Search for the cell housing the specified text and yield its (x, y) center coordinate. 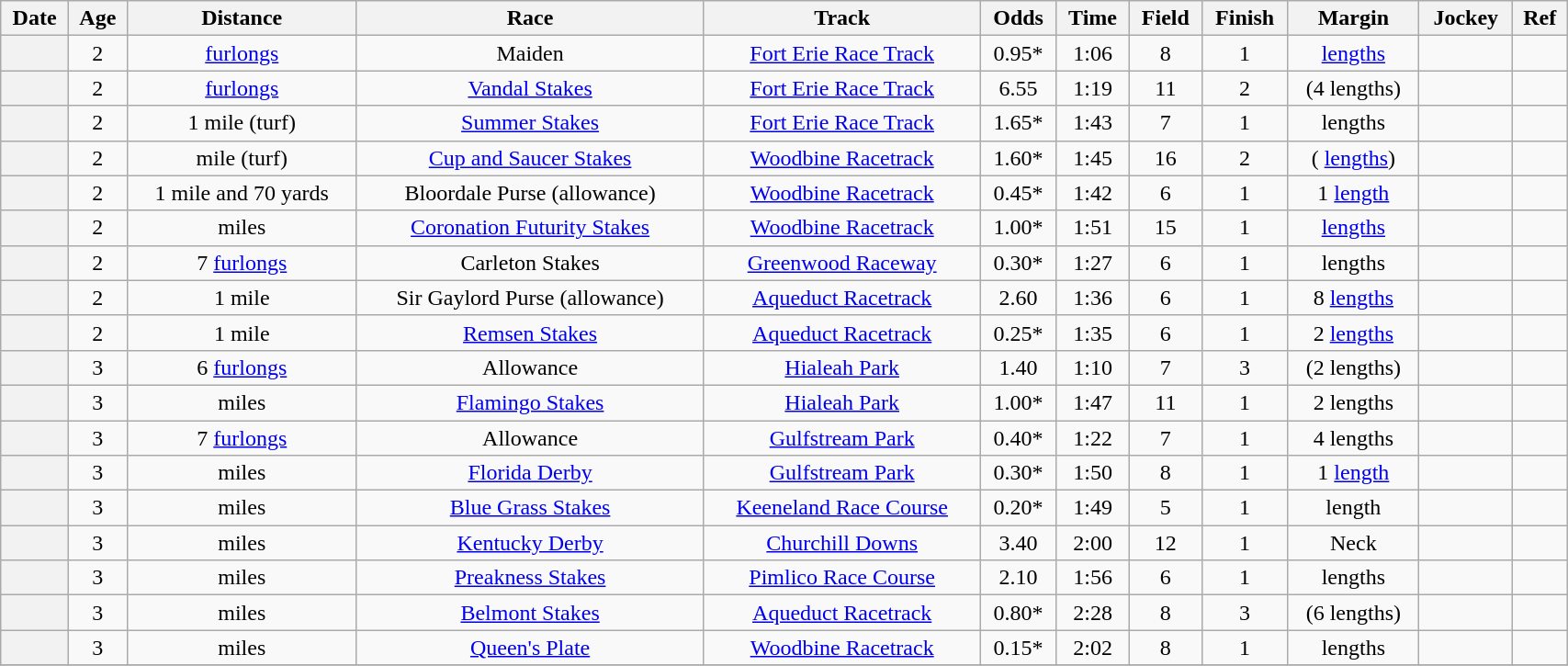
Blue Grass Stakes (529, 508)
1.65* (1019, 123)
2:02 (1093, 648)
length (1354, 508)
1:36 (1093, 298)
Age (97, 18)
Queen's Plate (529, 648)
15 (1165, 228)
12 (1165, 543)
0.80* (1019, 613)
2.10 (1019, 578)
0.95* (1019, 53)
1:27 (1093, 263)
1:06 (1093, 53)
( lengths) (1354, 158)
Date (35, 18)
4 lengths (1354, 438)
Preakness Stakes (529, 578)
1:10 (1093, 367)
1:56 (1093, 578)
(4 lengths) (1354, 88)
Sir Gaylord Purse (allowance) (529, 298)
1:45 (1093, 158)
Churchill Downs (842, 543)
1:35 (1093, 333)
Florida Derby (529, 473)
6.55 (1019, 88)
Time (1093, 18)
Jockey (1466, 18)
Distance (242, 18)
Track (842, 18)
16 (1165, 158)
6 furlongs (242, 367)
Margin (1354, 18)
Remsen Stakes (529, 333)
1 mile (turf) (242, 123)
Ref (1540, 18)
Maiden (529, 53)
0.20* (1019, 508)
Keeneland Race Course (842, 508)
1:49 (1093, 508)
1:51 (1093, 228)
2.60 (1019, 298)
Field (1165, 18)
Greenwood Raceway (842, 263)
1 mile and 70 yards (242, 193)
Flamingo Stakes (529, 402)
Kentucky Derby (529, 543)
Cup and Saucer Stakes (529, 158)
1:47 (1093, 402)
(2 lengths) (1354, 367)
5 (1165, 508)
0.25* (1019, 333)
Summer Stakes (529, 123)
Carleton Stakes (529, 263)
1:42 (1093, 193)
Finish (1245, 18)
0.45* (1019, 193)
Bloordale Purse (allowance) (529, 193)
1.40 (1019, 367)
3.40 (1019, 543)
Vandal Stakes (529, 88)
1.60* (1019, 158)
1:50 (1093, 473)
2:28 (1093, 613)
mile (turf) (242, 158)
Odds (1019, 18)
8 lengths (1354, 298)
Belmont Stakes (529, 613)
1:22 (1093, 438)
1:19 (1093, 88)
Race (529, 18)
0.15* (1019, 648)
Coronation Futurity Stakes (529, 228)
Neck (1354, 543)
0.40* (1019, 438)
Pimlico Race Course (842, 578)
(6 lengths) (1354, 613)
1:43 (1093, 123)
2:00 (1093, 543)
